Find where the given text appears and provide that cell's center as (x, y) coordinate. 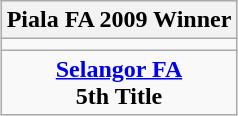
Piala FA 2009 Winner (119, 20)
Selangor FA5th Title (119, 82)
